Capture the cell that displays the provided text and extract its [x, y] central coordinate. 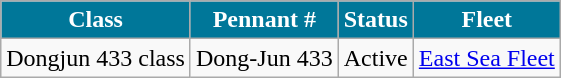
Dong-Jun 433 [264, 58]
Active [376, 58]
Pennant # [264, 20]
East Sea Fleet [486, 58]
Fleet [486, 20]
Status [376, 20]
Class [96, 20]
Dongjun 433 class [96, 58]
